Extract the (X, Y) coordinate from the center of the cell holding the provided text.  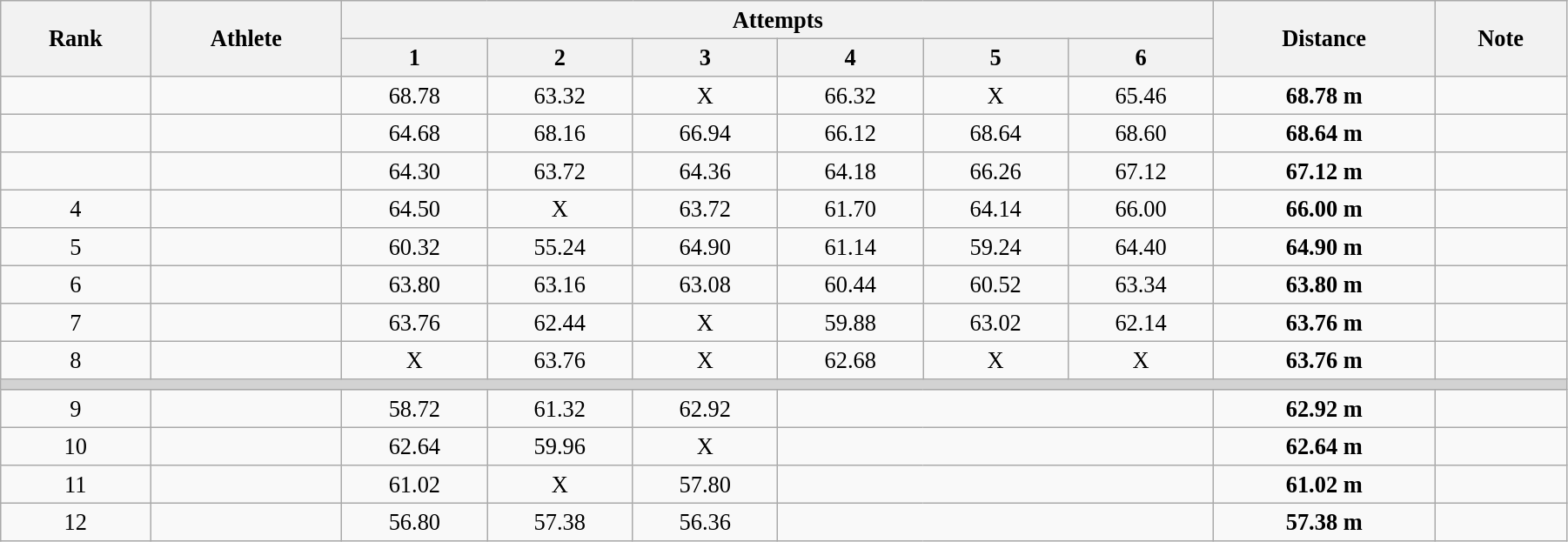
62.44 (560, 323)
67.12 (1142, 171)
12 (76, 522)
61.32 (560, 409)
7 (76, 323)
60.52 (995, 284)
64.18 (851, 171)
Attempts (778, 19)
60.44 (851, 284)
68.78 m (1324, 95)
61.02 (414, 485)
59.96 (560, 446)
64.14 (995, 209)
67.12 m (1324, 171)
66.26 (995, 171)
64.50 (414, 209)
Athlete (246, 38)
68.16 (560, 133)
61.70 (851, 209)
68.60 (1142, 133)
1 (414, 57)
57.38 (560, 522)
68.64 (995, 133)
61.14 (851, 247)
61.02 m (1324, 485)
10 (76, 446)
56.80 (414, 522)
65.46 (1142, 95)
63.80 m (1324, 284)
63.08 (705, 284)
64.90 m (1324, 247)
Note (1501, 38)
62.64 (414, 446)
64.68 (414, 133)
64.36 (705, 171)
56.36 (705, 522)
64.30 (414, 171)
8 (76, 360)
57.80 (705, 485)
62.64 m (1324, 446)
11 (76, 485)
64.40 (1142, 247)
66.12 (851, 133)
55.24 (560, 247)
66.32 (851, 95)
60.32 (414, 247)
63.32 (560, 95)
2 (560, 57)
58.72 (414, 409)
63.02 (995, 323)
59.24 (995, 247)
68.64 m (1324, 133)
64.90 (705, 247)
57.38 m (1324, 522)
68.78 (414, 95)
9 (76, 409)
3 (705, 57)
Distance (1324, 38)
66.00 m (1324, 209)
62.92 m (1324, 409)
59.88 (851, 323)
63.80 (414, 284)
62.68 (851, 360)
63.34 (1142, 284)
Rank (76, 38)
63.16 (560, 284)
62.14 (1142, 323)
66.94 (705, 133)
62.92 (705, 409)
66.00 (1142, 209)
